Provide the [X, Y] coordinate of the cell's center where the given text is located.  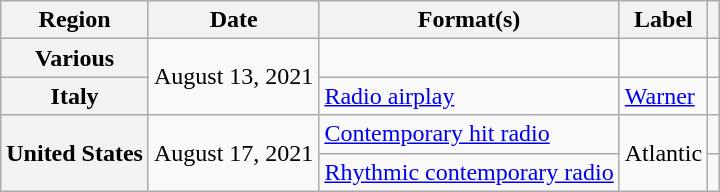
United States [75, 153]
Radio airplay [469, 96]
Label [663, 20]
Various [75, 58]
Date [233, 20]
Region [75, 20]
Warner [663, 96]
Format(s) [469, 20]
Italy [75, 96]
Rhythmic contemporary radio [469, 172]
Contemporary hit radio [469, 134]
August 13, 2021 [233, 77]
August 17, 2021 [233, 153]
Atlantic [663, 153]
